Locate the cell with the specified text and output its [x, y] center coordinate. 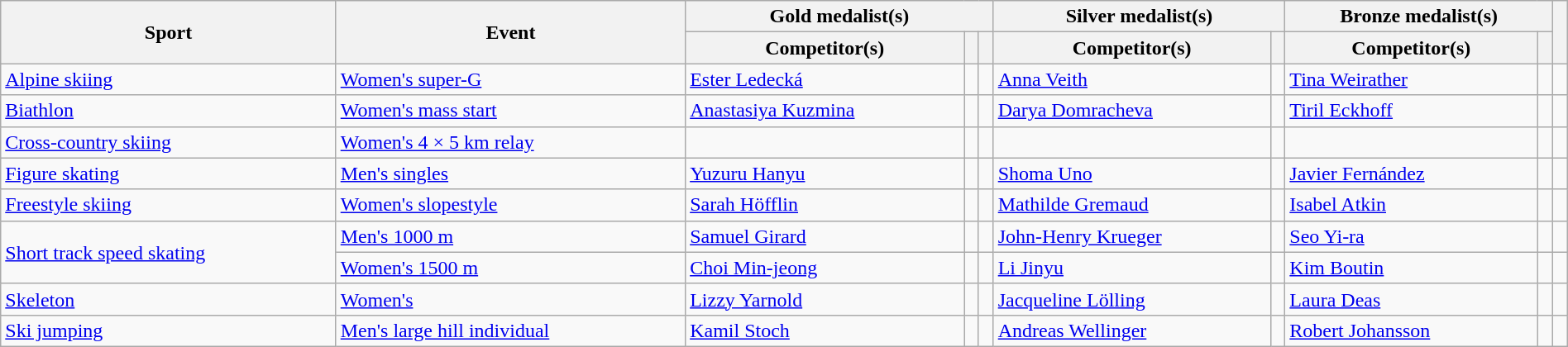
Tiril Eckhoff [1411, 111]
Short track speed skating [169, 252]
Event [510, 32]
Kamil Stoch [825, 330]
Gold medalist(s) [840, 17]
Jacqueline Lölling [1131, 299]
Anastasiya Kuzmina [825, 111]
Cross-country skiing [169, 142]
Men's singles [510, 173]
Skeleton [169, 299]
Women's 1500 m [510, 268]
Silver medalist(s) [1140, 17]
Freestyle skiing [169, 205]
John-Henry Krueger [1131, 236]
Laura Deas [1411, 299]
Andreas Wellinger [1131, 330]
Women's [510, 299]
Biathlon [169, 111]
Isabel Atkin [1411, 205]
Bronze medalist(s) [1419, 17]
Li Jinyu [1131, 268]
Anna Veith [1131, 79]
Men's 1000 m [510, 236]
Yuzuru Hanyu [825, 173]
Robert Johansson [1411, 330]
Kim Boutin [1411, 268]
Women's slopestyle [510, 205]
Men's large hill individual [510, 330]
Shoma Uno [1131, 173]
Sarah Höfflin [825, 205]
Alpine skiing [169, 79]
Tina Weirather [1411, 79]
Samuel Girard [825, 236]
Sport [169, 32]
Figure skating [169, 173]
Women's 4 × 5 km relay [510, 142]
Choi Min-jeong [825, 268]
Seo Yi-ra [1411, 236]
Javier Fernández [1411, 173]
Women's mass start [510, 111]
Ester Ledecká [825, 79]
Women's super-G [510, 79]
Darya Domracheva [1131, 111]
Mathilde Gremaud [1131, 205]
Ski jumping [169, 330]
Lizzy Yarnold [825, 299]
